Capture the cell that displays the provided text and extract its (X, Y) central coordinate. 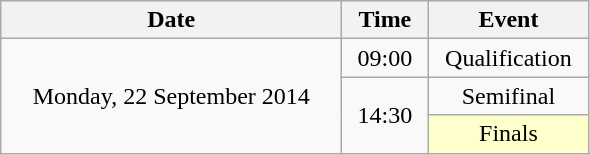
Event (508, 20)
Qualification (508, 58)
Semifinal (508, 96)
Date (172, 20)
14:30 (385, 115)
Finals (508, 134)
Time (385, 20)
09:00 (385, 58)
Monday, 22 September 2014 (172, 96)
